Output the [X, Y] coordinate of the center of the cell containing the given text.  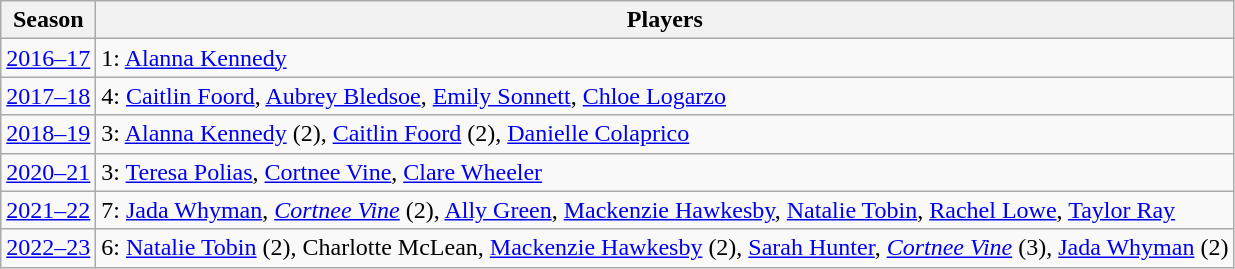
3: Teresa Polias, Cortnee Vine, Clare Wheeler [665, 172]
2020–21 [48, 172]
6: Natalie Tobin (2), Charlotte McLean, Mackenzie Hawkesby (2), Sarah Hunter, Cortnee Vine (3), Jada Whyman (2) [665, 248]
2018–19 [48, 134]
Season [48, 20]
7: Jada Whyman, Cortnee Vine (2), Ally Green, Mackenzie Hawkesby, Natalie Tobin, Rachel Lowe, Taylor Ray [665, 210]
2022–23 [48, 248]
Players [665, 20]
3: Alanna Kennedy (2), Caitlin Foord (2), Danielle Colaprico [665, 134]
2016–17 [48, 58]
2017–18 [48, 96]
1: Alanna Kennedy [665, 58]
4: Caitlin Foord, Aubrey Bledsoe, Emily Sonnett, Chloe Logarzo [665, 96]
2021–22 [48, 210]
